For the text-containing cell, return its midpoint in (X, Y) coordinate format. 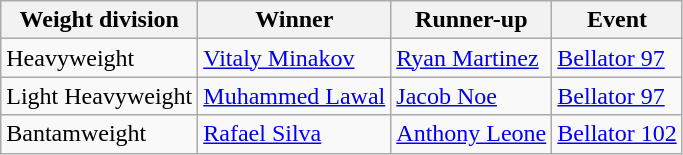
Ryan Martinez (472, 58)
Rafael Silva (294, 134)
Winner (294, 20)
Weight division (100, 20)
Heavyweight (100, 58)
Bantamweight (100, 134)
Event (617, 20)
Bellator 102 (617, 134)
Anthony Leone (472, 134)
Light Heavyweight (100, 96)
Jacob Noe (472, 96)
Vitaly Minakov (294, 58)
Muhammed Lawal (294, 96)
Runner-up (472, 20)
